Output the (x, y) coordinate of the center of the cell containing the given text.  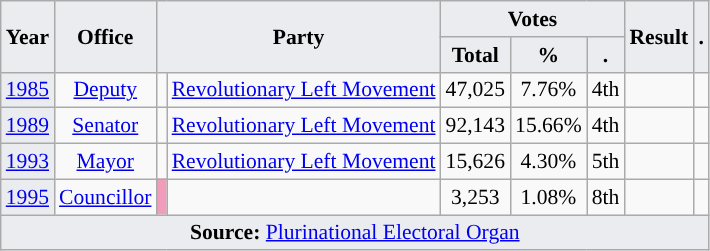
4.30% (548, 162)
Party (299, 36)
1985 (28, 90)
1.08% (548, 197)
92,143 (476, 126)
15,626 (476, 162)
Office (105, 36)
1993 (28, 162)
15.66% (548, 126)
Votes (533, 19)
Source: Plurinational Electoral Organ (355, 233)
Year (28, 36)
5th (606, 162)
7.76% (548, 90)
3,253 (476, 197)
Senator (105, 126)
8th (606, 197)
1995 (28, 197)
% (548, 55)
Deputy (105, 90)
Total (476, 55)
Councillor (105, 197)
47,025 (476, 90)
Result (658, 36)
Mayor (105, 162)
1989 (28, 126)
